Find where the given text appears and provide that cell's center as [X, Y] coordinate. 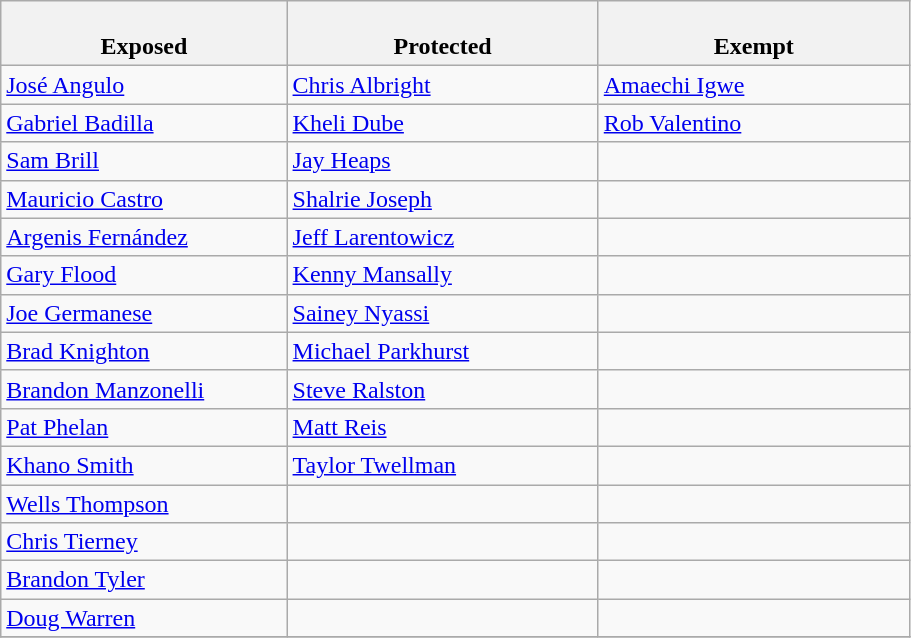
Mauricio Castro [144, 199]
Shalrie Joseph [442, 199]
Chris Albright [442, 85]
Steve Ralston [442, 389]
Protected [442, 34]
Pat Phelan [144, 427]
Brandon Manzonelli [144, 389]
Jay Heaps [442, 161]
Kenny Mansally [442, 275]
Amaechi Igwe [754, 85]
Argenis Fernández [144, 237]
Gary Flood [144, 275]
Chris Tierney [144, 542]
Jeff Larentowicz [442, 237]
Exposed [144, 34]
Rob Valentino [754, 123]
Matt Reis [442, 427]
Khano Smith [144, 465]
Kheli Dube [442, 123]
Joe Germanese [144, 313]
Wells Thompson [144, 503]
Exempt [754, 34]
Michael Parkhurst [442, 351]
Sam Brill [144, 161]
Taylor Twellman [442, 465]
Sainey Nyassi [442, 313]
Brad Knighton [144, 351]
Gabriel Badilla [144, 123]
José Angulo [144, 85]
Doug Warren [144, 618]
Brandon Tyler [144, 580]
